Scan for the cell matching the given text and deliver its [X, Y] coordinate at center. 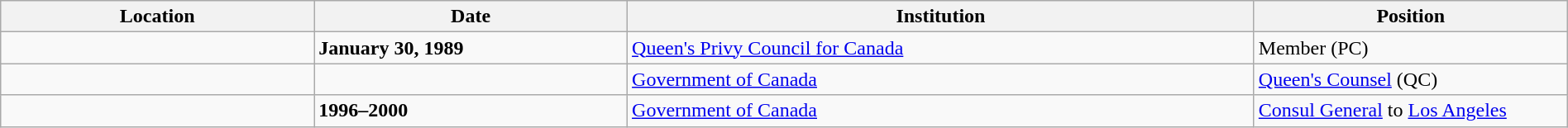
1996–2000 [471, 111]
Date [471, 17]
Location [157, 17]
Queen's Privy Council for Canada [941, 48]
Queen's Counsel (QC) [1411, 79]
Consul General to Los Angeles [1411, 111]
January 30, 1989 [471, 48]
Member (PC) [1411, 48]
Institution [941, 17]
Position [1411, 17]
